Extract the (X, Y) coordinate from the center of the cell holding the provided text.  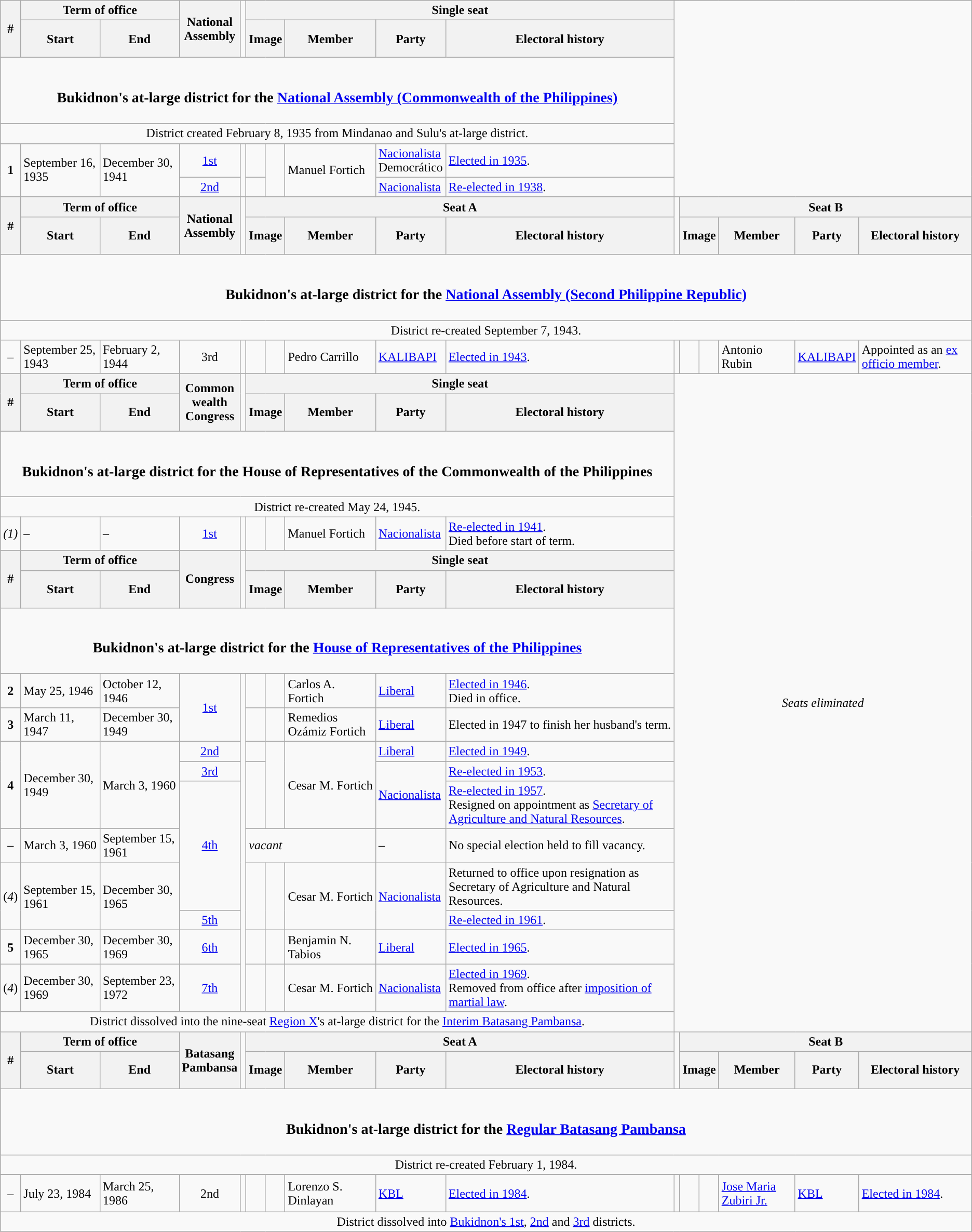
Benjamin N. Tabios (330, 947)
6th (210, 947)
District re-created September 7, 1943. (486, 330)
District re-created May 24, 1945. (337, 507)
Re-elected in 1961. (560, 920)
4 (10, 785)
Jose Maria Zubiri Jr. (757, 1193)
5 (10, 947)
No special election held to fill vacancy. (560, 846)
February 2, 1944 (139, 357)
Bukidnon's at-large district for the Regular Batasang Pambansa (486, 1122)
2 (10, 691)
March 25, 1986 (139, 1193)
September 23, 1972 (139, 988)
District re-created February 1, 1984. (486, 1164)
5th (210, 920)
Elected in 1947 to finish her husband's term. (560, 724)
Elected in 1965. (560, 947)
District created February 8, 1935 from Mindanao and Sulu's at-large district. (337, 133)
Elected in 1969.Removed from office after imposition of martial law. (560, 988)
Appointed as an ex officio member. (915, 357)
July 23, 1984 (60, 1193)
Elected in 1949. (560, 751)
Pedro Carrillo (330, 357)
Re-elected in 1957.Resigned on appointment as Secretary of Agriculture and Natural Resources. (560, 805)
BatasangPambansa (210, 1060)
Lorenzo S. Dinlayan (330, 1193)
Returned to office upon resignation as Secretary of Agriculture and Natural Resources. (560, 887)
Bukidnon's at-large district for the National Assembly (Second Philippine Republic) (486, 287)
December 30, 1941 (139, 170)
Re-elected in 1953. (560, 771)
October 12, 1946 (139, 691)
District dissolved into the nine-seat Region X's at-large district for the Interim Batasang Pambansa. (337, 1022)
May 25, 1946 (60, 691)
1 (10, 170)
Elected in 1935. (560, 160)
4th (210, 846)
Elected in 1943. (560, 357)
Seats eliminated (822, 703)
Congress (210, 579)
vacant (311, 846)
Bukidnon's at-large district for the National Assembly (Commonwealth of the Philippines) (337, 90)
Re-elected in 1941.Died before start of term. (560, 534)
Antonio Rubin (757, 357)
September 16, 1935 (60, 170)
7th (210, 988)
Carlos A. Fortich (330, 691)
Bukidnon's at-large district for the House of Representatives of the Philippines (337, 641)
Bukidnon's at-large district for the House of Representatives of the Commonwealth of the Philippines (337, 464)
September 25, 1943 (60, 357)
3 (10, 724)
March 11, 1947 (60, 724)
Remedios Ozámiz Fortich (330, 724)
Re-elected in 1938. (560, 187)
Elected in 1946.Died in office. (560, 691)
NacionalistaDemocrático (410, 160)
CommonwealthCongress (210, 403)
District dissolved into Bukidnon's 1st, 2nd and 3rd districts. (486, 1222)
(1) (10, 534)
